From the cell containing the given text, extract its center point as [X, Y] coordinate. 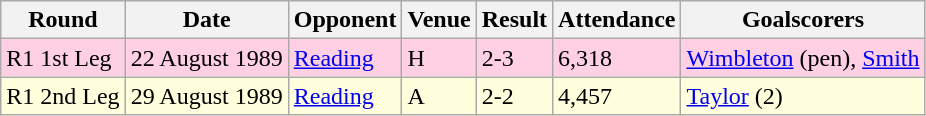
A [439, 96]
R1 1st Leg [63, 58]
6,318 [617, 58]
Opponent [345, 20]
Round [63, 20]
Venue [439, 20]
Taylor (2) [803, 96]
2-3 [514, 58]
Attendance [617, 20]
29 August 1989 [206, 96]
Date [206, 20]
2-2 [514, 96]
Goalscorers [803, 20]
Wimbleton (pen), Smith [803, 58]
R1 2nd Leg [63, 96]
H [439, 58]
Result [514, 20]
22 August 1989 [206, 58]
4,457 [617, 96]
